Identify which cell holds the provided text, then report its (x, y) central coordinate. 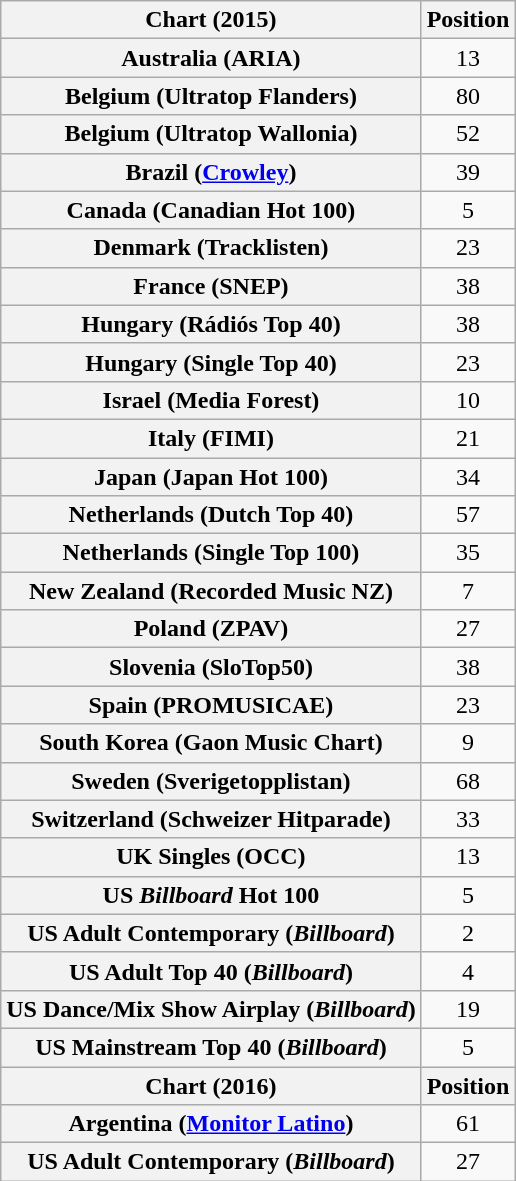
35 (468, 553)
21 (468, 438)
Chart (2015) (211, 20)
Canada (Canadian Hot 100) (211, 210)
Hungary (Rádiós Top 40) (211, 324)
Netherlands (Dutch Top 40) (211, 515)
Belgium (Ultratop Wallonia) (211, 134)
Slovenia (SloTop50) (211, 667)
68 (468, 781)
4 (468, 971)
80 (468, 96)
19 (468, 1009)
33 (468, 819)
Denmark (Tracklisten) (211, 248)
Belgium (Ultratop Flanders) (211, 96)
7 (468, 591)
US Mainstream Top 40 (Billboard) (211, 1047)
Hungary (Single Top 40) (211, 362)
61 (468, 1124)
34 (468, 477)
Spain (PROMUSICAE) (211, 705)
10 (468, 400)
Poland (ZPAV) (211, 629)
France (SNEP) (211, 286)
Brazil (Crowley) (211, 172)
52 (468, 134)
2 (468, 933)
Switzerland (Schweizer Hitparade) (211, 819)
Italy (FIMI) (211, 438)
Sweden (Sverigetopplistan) (211, 781)
US Dance/Mix Show Airplay (Billboard) (211, 1009)
39 (468, 172)
Australia (ARIA) (211, 58)
9 (468, 743)
South Korea (Gaon Music Chart) (211, 743)
UK Singles (OCC) (211, 857)
Israel (Media Forest) (211, 400)
57 (468, 515)
Japan (Japan Hot 100) (211, 477)
Chart (2016) (211, 1085)
Netherlands (Single Top 100) (211, 553)
US Adult Top 40 (Billboard) (211, 971)
Argentina (Monitor Latino) (211, 1124)
New Zealand (Recorded Music NZ) (211, 591)
US Billboard Hot 100 (211, 895)
